Output the [x, y] coordinate of the center of the cell containing the given text.  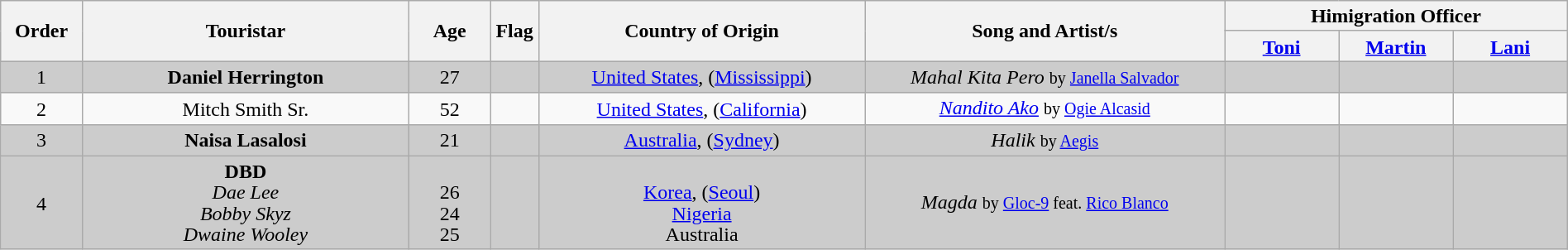
Halik by Aegis [1045, 140]
Country of Origin [701, 31]
21 [450, 140]
Nandito Ako by Ogie Alcasid [1045, 108]
Order [41, 31]
Touristar [245, 31]
United States, (Mississippi) [701, 77]
Korea, (Seoul)NigeriaAustralia [701, 202]
Mahal Kita Pero by Janella Salvador [1045, 77]
3 [41, 140]
Song and Artist/s [1045, 31]
Magda by Gloc-9 feat. Rico Blanco [1045, 202]
262425 [450, 202]
Age [450, 31]
Naisa Lasalosi [245, 140]
27 [450, 77]
4 [41, 202]
2 [41, 108]
United States, (California) [701, 108]
Toni [1281, 46]
Australia, (Sydney) [701, 140]
Flag [514, 31]
DBD Dae LeeBobby SkyzDwaine Wooley [245, 202]
Daniel Herrington [245, 77]
Martin [1396, 46]
52 [450, 108]
1 [41, 77]
Mitch Smith Sr. [245, 108]
Lani [1510, 46]
Himigration Officer [1396, 17]
